Identify which cell holds the provided text, then report its (X, Y) central coordinate. 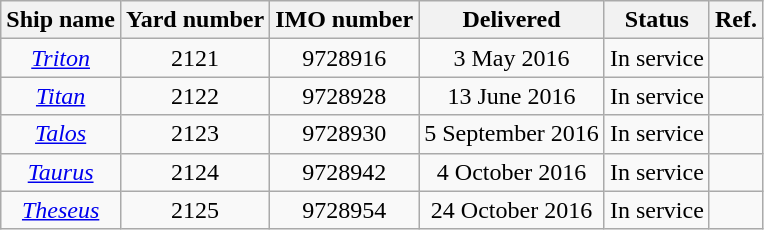
2122 (196, 96)
9728954 (344, 210)
Ref. (736, 20)
5 September 2016 (512, 134)
Delivered (512, 20)
Triton (61, 58)
Theseus (61, 210)
13 June 2016 (512, 96)
2125 (196, 210)
Ship name (61, 20)
9728928 (344, 96)
Taurus (61, 172)
Status (656, 20)
3 May 2016 (512, 58)
IMO number (344, 20)
24 October 2016 (512, 210)
9728942 (344, 172)
4 October 2016 (512, 172)
Talos (61, 134)
9728916 (344, 58)
9728930 (344, 134)
Titan (61, 96)
2124 (196, 172)
2123 (196, 134)
Yard number (196, 20)
2121 (196, 58)
